Identify which cell holds the provided text, then report its (x, y) central coordinate. 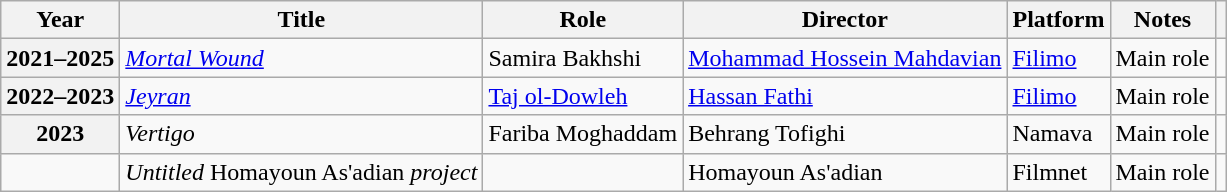
Namava (1058, 134)
Year (60, 20)
Platform (1058, 20)
Taj ol-Dowleh (583, 96)
Notes (1162, 20)
Behrang Tofighi (845, 134)
Mohammad Hossein Mahdavian (845, 58)
2021–2025 (60, 58)
Homayoun As'adian (845, 172)
Jeyran (302, 96)
Title (302, 20)
Mortal Wound (302, 58)
Samira Bakhshi (583, 58)
Filmnet (1058, 172)
Director (845, 20)
2023 (60, 134)
Untitled Homayoun As'adian project (302, 172)
2022–2023 (60, 96)
Role (583, 20)
Hassan Fathi (845, 96)
Vertigo (302, 134)
Fariba Moghaddam (583, 134)
